Identify which cell holds the provided text, then report its [X, Y] central coordinate. 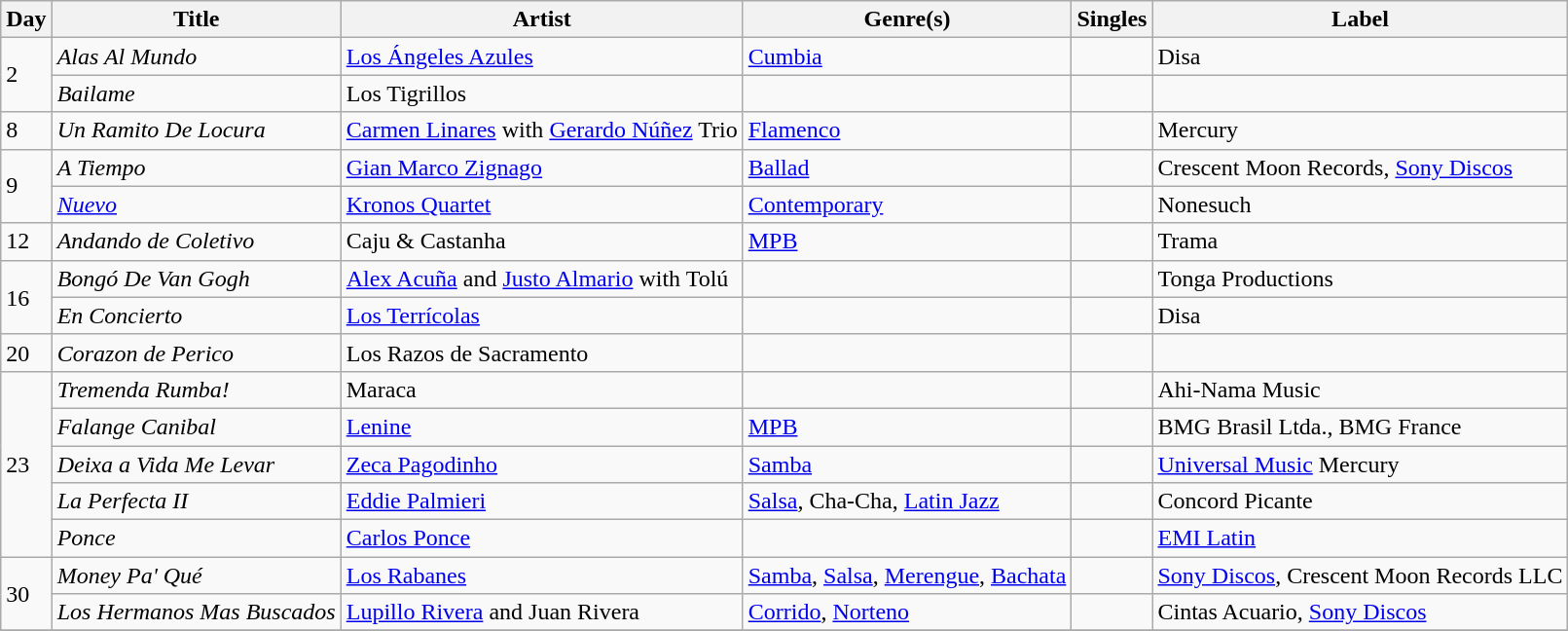
Money Pa' Qué [197, 575]
Samba, Salsa, Merengue, Bachata [907, 575]
Un Ramito De Locura [197, 130]
Los Razos de Sacramento [541, 353]
EMI Latin [1361, 538]
Zeca Pagodinho [541, 464]
Crescent Moon Records, Sony Discos [1361, 167]
Ponce [197, 538]
Lenine [541, 427]
Contemporary [907, 204]
Cumbia [907, 56]
8 [26, 130]
La Perfecta II [197, 501]
Mercury [1361, 130]
Trama [1361, 241]
Ahi-Nama Music [1361, 390]
Maraca [541, 390]
Corazon de Perico [197, 353]
Bongó De Van Gogh [197, 278]
Ballad [907, 167]
23 [26, 464]
Flamenco [907, 130]
Universal Music Mercury [1361, 464]
BMG Brasil Ltda., BMG France [1361, 427]
Carlos Ponce [541, 538]
Gian Marco Zignago [541, 167]
Tremenda Rumba! [197, 390]
Artist [541, 19]
Alex Acuña and Justo Almario with Tolú [541, 278]
Tonga Productions [1361, 278]
Los Terrícolas [541, 315]
Lupillo Rivera and Juan Rivera [541, 612]
Caju & Castanha [541, 241]
12 [26, 241]
Concord Picante [1361, 501]
Nonesuch [1361, 204]
Carmen Linares with Gerardo Núñez Trio [541, 130]
Eddie Palmieri [541, 501]
Falange Canibal [197, 427]
9 [26, 186]
20 [26, 353]
Genre(s) [907, 19]
Los Hermanos Mas Buscados [197, 612]
2 [26, 75]
16 [26, 297]
Andando de Coletivo [197, 241]
Los Ángeles Azules [541, 56]
Corrido, Norteno [907, 612]
Deixa a Vida Me Levar [197, 464]
Cintas Acuario, Sony Discos [1361, 612]
Bailame [197, 93]
En Concierto [197, 315]
Los Tigrillos [541, 93]
Singles [1112, 19]
30 [26, 594]
Label [1361, 19]
Salsa, Cha-Cha, Latin Jazz [907, 501]
Day [26, 19]
Los Rabanes [541, 575]
A Tiempo [197, 167]
Nuevo [197, 204]
Sony Discos, Crescent Moon Records LLC [1361, 575]
Title [197, 19]
Samba [907, 464]
Kronos Quartet [541, 204]
Alas Al Mundo [197, 56]
